Return the [x, y] coordinate for the center point of the cell that contains the specified text.  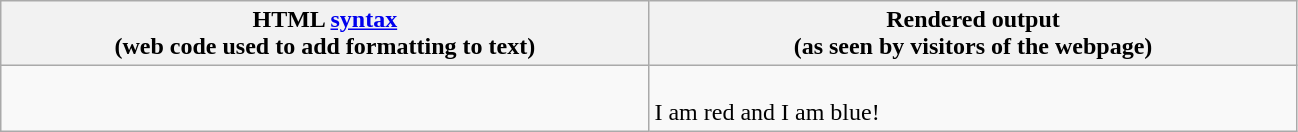
Rendered output(as seen by visitors of the webpage) [973, 34]
I am red and I am blue! [973, 98]
HTML syntax(web code used to add formatting to text) [325, 34]
